Extract the [X, Y] coordinate from the center of the cell holding the provided text.  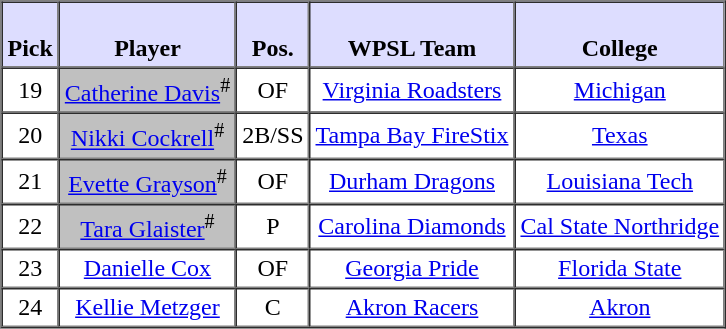
P [272, 226]
Pick [30, 35]
Nikki Cockrell# [148, 136]
19 [30, 90]
Pos. [272, 35]
Georgia Pride [412, 268]
Akron [620, 308]
2B/SS [272, 136]
Player [148, 35]
21 [30, 180]
Danielle Cox [148, 268]
Tampa Bay FireStix [412, 136]
23 [30, 268]
C [272, 308]
Carolina Diamonds [412, 226]
Michigan [620, 90]
20 [30, 136]
Louisiana Tech [620, 180]
Durham Dragons [412, 180]
Kellie Metzger [148, 308]
22 [30, 226]
Catherine Davis# [148, 90]
Tara Glaister# [148, 226]
Evette Grayson# [148, 180]
Virginia Roadsters [412, 90]
Texas [620, 136]
24 [30, 308]
Florida State [620, 268]
Akron Racers [412, 308]
Cal State Northridge [620, 226]
College [620, 35]
WPSL Team [412, 35]
